Locate the cell with the specified text and output its (x, y) center coordinate. 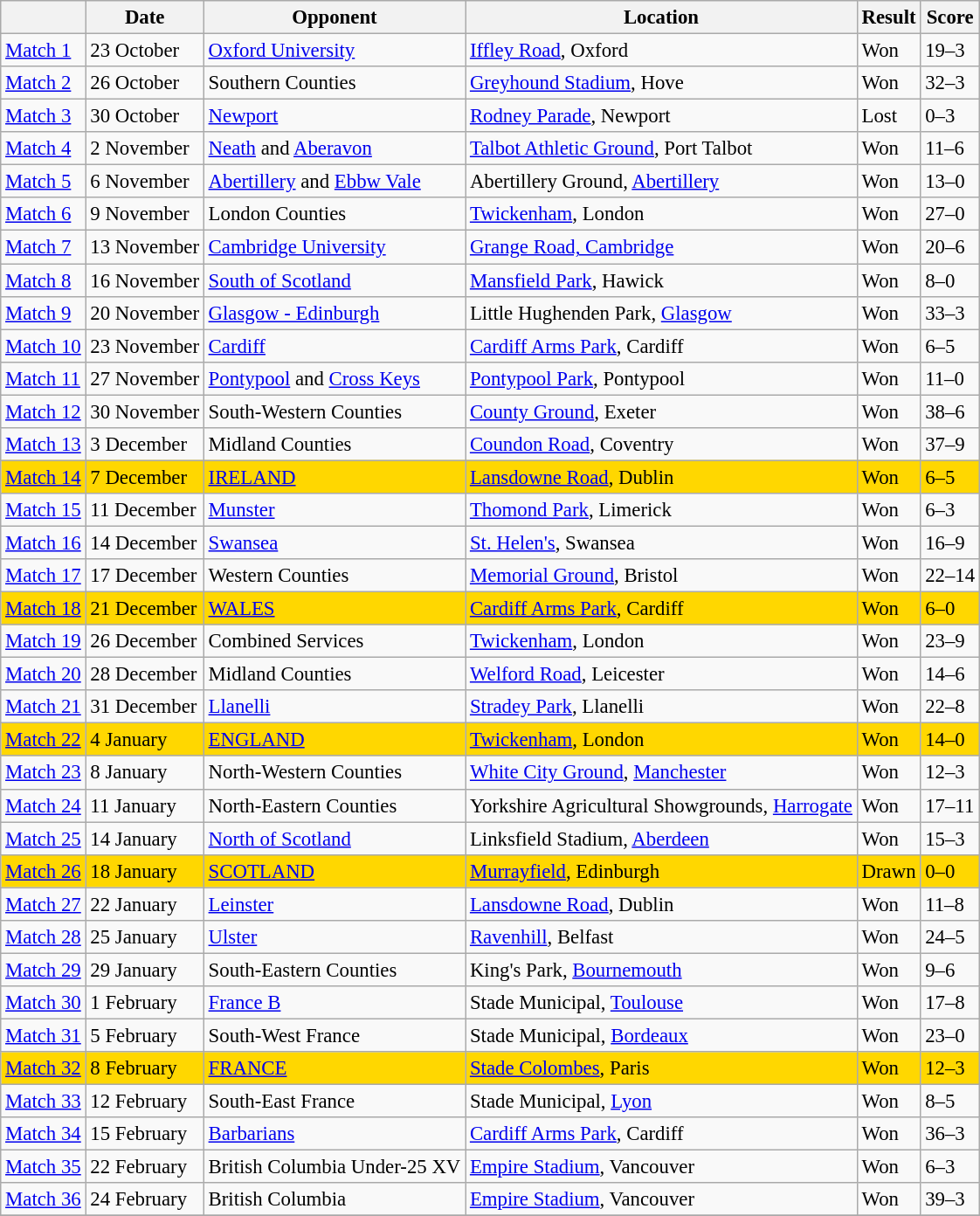
Cardiff (334, 346)
Welford Road, Leicester (662, 674)
11 January (145, 805)
Glasgow - Edinburgh (334, 313)
Lost (889, 116)
Match 9 (44, 313)
14 January (145, 839)
Opponent (334, 17)
16–9 (950, 542)
8–0 (950, 280)
FRANCE (334, 1068)
Mansfield Park, Hawick (662, 280)
Little Hughenden Park, Glasgow (662, 313)
6 November (145, 182)
Coundon Road, Coventry (662, 445)
Match 7 (44, 247)
Murrayfield, Edinburgh (662, 871)
Barbarians (334, 1134)
9 November (145, 214)
17 December (145, 576)
24–5 (950, 937)
31 December (145, 707)
38–6 (950, 411)
12 February (145, 1102)
7 December (145, 477)
Western Counties (334, 576)
11–0 (950, 378)
28 December (145, 674)
15 February (145, 1134)
Match 3 (44, 116)
0–3 (950, 116)
Match 16 (44, 542)
Match 15 (44, 510)
Match 29 (44, 970)
Match 14 (44, 477)
Greyhound Stadium, Hove (662, 83)
North-Western Counties (334, 773)
ENGLAND (334, 740)
Match 6 (44, 214)
22 February (145, 1167)
18 January (145, 871)
15–3 (950, 839)
Leinster (334, 904)
Match 24 (44, 805)
IRELAND (334, 477)
14–0 (950, 740)
Match 5 (44, 182)
South-Western Counties (334, 411)
14–6 (950, 674)
2 November (145, 149)
Match 19 (44, 641)
Location (662, 17)
11–8 (950, 904)
County Ground, Exeter (662, 411)
St. Helen's, Swansea (662, 542)
Iffley Road, Oxford (662, 51)
Match 35 (44, 1167)
Match 17 (44, 576)
24 February (145, 1199)
25 January (145, 937)
Grange Road, Cambridge (662, 247)
Match 25 (44, 839)
Match 32 (44, 1068)
Stade Municipal, Bordeaux (662, 1035)
23 November (145, 346)
14 December (145, 542)
9–6 (950, 970)
0–0 (950, 871)
Rodney Parade, Newport (662, 116)
Match 22 (44, 740)
26 October (145, 83)
South of Scotland (334, 280)
Pontypool and Cross Keys (334, 378)
8–5 (950, 1102)
21 December (145, 609)
Southern Counties (334, 83)
Ulster (334, 937)
8 January (145, 773)
Combined Services (334, 641)
Cambridge University (334, 247)
19–3 (950, 51)
Llanelli (334, 707)
22–8 (950, 707)
11 December (145, 510)
20–6 (950, 247)
Abertillery and Ebbw Vale (334, 182)
26 December (145, 641)
Oxford University (334, 51)
30 November (145, 411)
22–14 (950, 576)
Pontypool Park, Pontypool (662, 378)
4 January (145, 740)
North-Eastern Counties (334, 805)
SCOTLAND (334, 871)
13 November (145, 247)
Yorkshire Agricultural Showgrounds, Harrogate (662, 805)
36–3 (950, 1134)
6–0 (950, 609)
London Counties (334, 214)
Talbot Athletic Ground, Port Talbot (662, 149)
39–3 (950, 1199)
South-West France (334, 1035)
Match 26 (44, 871)
27 November (145, 378)
1 February (145, 1003)
British Columbia Under-25 XV (334, 1167)
22 January (145, 904)
Match 11 (44, 378)
Memorial Ground, Bristol (662, 576)
White City Ground, Manchester (662, 773)
Match 33 (44, 1102)
Match 12 (44, 411)
Drawn (889, 871)
Ravenhill, Belfast (662, 937)
Match 13 (44, 445)
King's Park, Bournemouth (662, 970)
Match 27 (44, 904)
Stradey Park, Llanelli (662, 707)
Result (889, 17)
Stade Colombes, Paris (662, 1068)
20 November (145, 313)
Score (950, 17)
29 January (145, 970)
WALES (334, 609)
23 October (145, 51)
Match 36 (44, 1199)
Stade Municipal, Lyon (662, 1102)
Munster (334, 510)
Match 18 (44, 609)
Newport (334, 116)
37–9 (950, 445)
Linksfield Stadium, Aberdeen (662, 839)
South-Eastern Counties (334, 970)
33–3 (950, 313)
17–11 (950, 805)
17–8 (950, 1003)
France B (334, 1003)
North of Scotland (334, 839)
Abertillery Ground, Abertillery (662, 182)
32–3 (950, 83)
13–0 (950, 182)
Match 8 (44, 280)
Date (145, 17)
27–0 (950, 214)
Match 10 (44, 346)
16 November (145, 280)
11–6 (950, 149)
23–9 (950, 641)
8 February (145, 1068)
Match 2 (44, 83)
Match 23 (44, 773)
Match 28 (44, 937)
Match 31 (44, 1035)
Thomond Park, Limerick (662, 510)
Match 34 (44, 1134)
Match 1 (44, 51)
Neath and Aberavon (334, 149)
5 February (145, 1035)
Match 30 (44, 1003)
3 December (145, 445)
23–0 (950, 1035)
British Columbia (334, 1199)
South-East France (334, 1102)
30 October (145, 116)
Match 4 (44, 149)
Stade Municipal, Toulouse (662, 1003)
Match 21 (44, 707)
Swansea (334, 542)
Match 20 (44, 674)
